Scan for the cell matching the given text and deliver its (X, Y) coordinate at center. 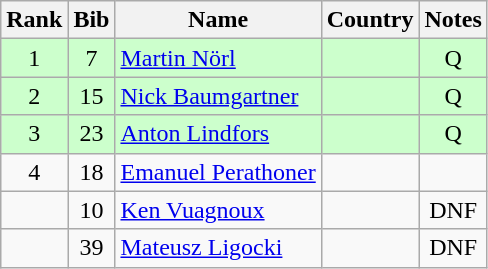
Ken Vuagnoux (218, 210)
15 (92, 96)
Notes (453, 20)
18 (92, 172)
Name (218, 20)
Emanuel Perathoner (218, 172)
Country (370, 20)
10 (92, 210)
Nick Baumgartner (218, 96)
4 (34, 172)
23 (92, 134)
Mateusz Ligocki (218, 248)
2 (34, 96)
7 (92, 58)
Martin Nörl (218, 58)
Anton Lindfors (218, 134)
1 (34, 58)
Rank (34, 20)
3 (34, 134)
39 (92, 248)
Bib (92, 20)
